Locate the cell with the specified text and output its [X, Y] center coordinate. 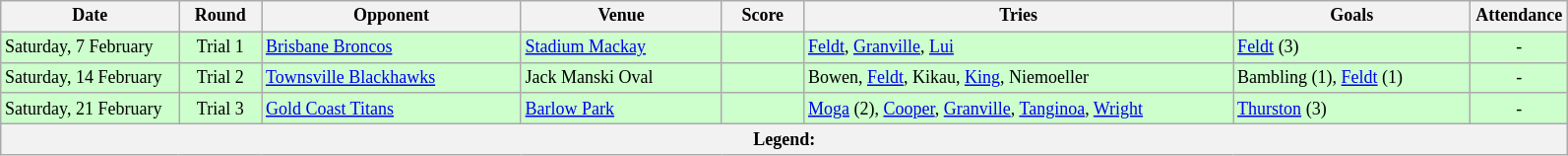
Trial 2 [220, 77]
Stadium Mackay [621, 47]
Townsville Blackhawks [392, 77]
Saturday, 21 February [91, 109]
Attendance [1520, 16]
Legend: [784, 138]
Tries [1019, 16]
Thurston (3) [1352, 109]
Bambling (1), Feldt (1) [1352, 77]
Brisbane Broncos [392, 47]
Bowen, Feldt, Kikau, King, Niemoeller [1019, 77]
Goals [1352, 16]
Barlow Park [621, 109]
Score [763, 16]
Moga (2), Cooper, Granville, Tanginoa, Wright [1019, 109]
Round [220, 16]
Feldt (3) [1352, 47]
Trial 1 [220, 47]
Jack Manski Oval [621, 77]
Gold Coast Titans [392, 109]
Opponent [392, 16]
Saturday, 7 February [91, 47]
Saturday, 14 February [91, 77]
Venue [621, 16]
Date [91, 16]
Trial 3 [220, 109]
Feldt, Granville, Lui [1019, 47]
